Return the [X, Y] coordinate for the center point of the cell that contains the specified text.  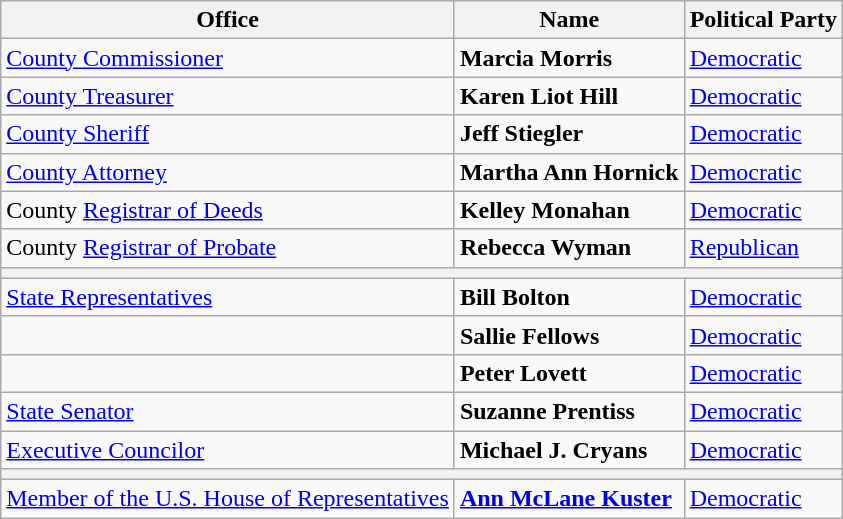
Jeff Stiegler [569, 134]
County Commissioner [228, 58]
State Representatives [228, 297]
Office [228, 20]
Republican [763, 248]
Executive Councilor [228, 449]
Michael J. Cryans [569, 449]
County Treasurer [228, 96]
Sallie Fellows [569, 335]
Karen Liot Hill [569, 96]
Martha Ann Hornick [569, 172]
Member of the U.S. House of Representatives [228, 499]
Suzanne Prentiss [569, 411]
Political Party [763, 20]
County Registrar of Deeds [228, 210]
Kelley Monahan [569, 210]
Ann McLane Kuster [569, 499]
County Attorney [228, 172]
Marcia Morris [569, 58]
State Senator [228, 411]
Rebecca Wyman [569, 248]
Bill Bolton [569, 297]
County Sheriff [228, 134]
County Registrar of Probate [228, 248]
Peter Lovett [569, 373]
Name [569, 20]
